Identify which cell holds the provided text, then report its [x, y] central coordinate. 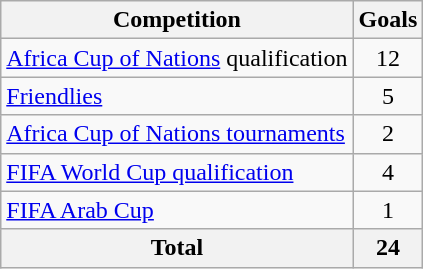
Goals [388, 20]
Africa Cup of Nations tournaments [177, 134]
FIFA Arab Cup [177, 210]
Competition [177, 20]
FIFA World Cup qualification [177, 172]
1 [388, 210]
Africa Cup of Nations qualification [177, 58]
4 [388, 172]
Total [177, 248]
Friendlies [177, 96]
2 [388, 134]
24 [388, 248]
5 [388, 96]
12 [388, 58]
